Find where the given text appears and provide that cell's center as [X, Y] coordinate. 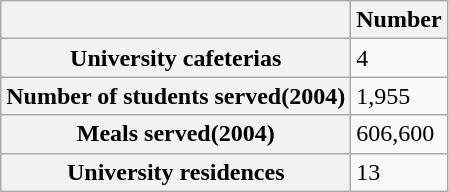
4 [399, 58]
606,600 [399, 134]
University cafeterias [176, 58]
University residences [176, 172]
Number [399, 20]
Number of students served(2004) [176, 96]
Meals served(2004) [176, 134]
1,955 [399, 96]
13 [399, 172]
